Pinpoint the cell where the given text exists, returning its (x, y) midpoint coordinate. 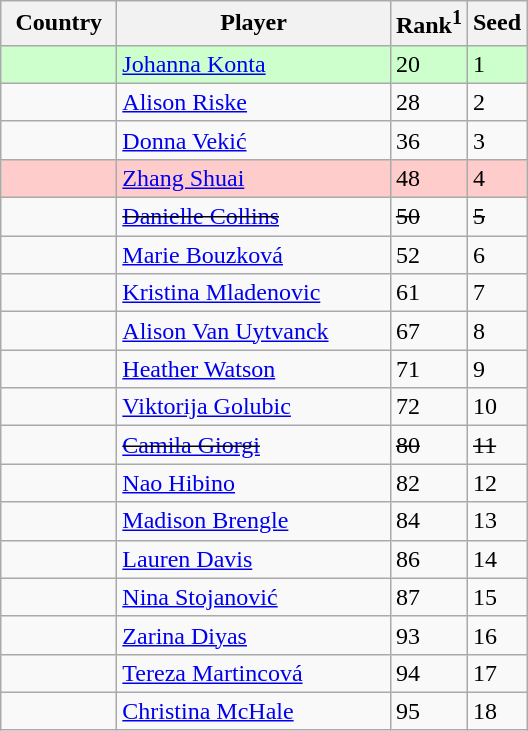
8 (496, 331)
Country (59, 24)
Donna Vekić (254, 140)
Zarina Diyas (254, 635)
Nina Stojanović (254, 597)
82 (428, 483)
11 (496, 445)
2 (496, 102)
Camila Giorgi (254, 445)
Alison Van Uytvanck (254, 331)
48 (428, 178)
Viktorija Golubic (254, 407)
3 (496, 140)
50 (428, 217)
87 (428, 597)
28 (428, 102)
13 (496, 521)
Tereza Martincová (254, 673)
Madison Brengle (254, 521)
16 (496, 635)
Nao Hibino (254, 483)
10 (496, 407)
71 (428, 369)
80 (428, 445)
18 (496, 711)
5 (496, 217)
Kristina Mladenovic (254, 293)
12 (496, 483)
Alison Riske (254, 102)
Marie Bouzková (254, 255)
Heather Watson (254, 369)
7 (496, 293)
Rank1 (428, 24)
36 (428, 140)
67 (428, 331)
Seed (496, 24)
15 (496, 597)
Johanna Konta (254, 64)
95 (428, 711)
Danielle Collins (254, 217)
72 (428, 407)
61 (428, 293)
17 (496, 673)
Zhang Shuai (254, 178)
93 (428, 635)
1 (496, 64)
84 (428, 521)
94 (428, 673)
14 (496, 559)
52 (428, 255)
20 (428, 64)
4 (496, 178)
9 (496, 369)
86 (428, 559)
Player (254, 24)
6 (496, 255)
Christina McHale (254, 711)
Lauren Davis (254, 559)
